Provide the [X, Y] coordinate of the cell's center where the given text is located.  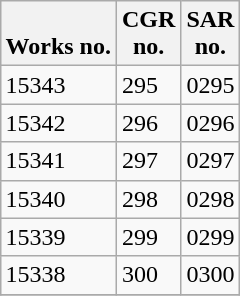
15343 [58, 85]
15338 [58, 275]
15340 [58, 199]
0300 [210, 275]
0299 [210, 237]
0297 [210, 161]
297 [148, 161]
300 [148, 275]
295 [148, 85]
15339 [58, 237]
298 [148, 199]
296 [148, 123]
15341 [58, 161]
0298 [210, 199]
SARno. [210, 34]
299 [148, 237]
CGRno. [148, 34]
0296 [210, 123]
15342 [58, 123]
Works no. [58, 34]
0295 [210, 85]
